Find where the given text appears and provide that cell's center as [x, y] coordinate. 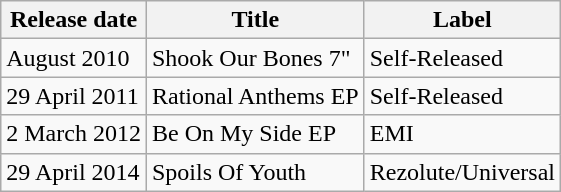
Title [255, 20]
2 March 2012 [74, 134]
August 2010 [74, 58]
Shook Our Bones 7" [255, 58]
EMI [462, 134]
Label [462, 20]
Release date [74, 20]
29 April 2011 [74, 96]
Be On My Side EP [255, 134]
Spoils Of Youth [255, 172]
Rational Anthems EP [255, 96]
29 April 2014 [74, 172]
Rezolute/Universal [462, 172]
